Pinpoint the cell where the given text exists, returning its [X, Y] midpoint coordinate. 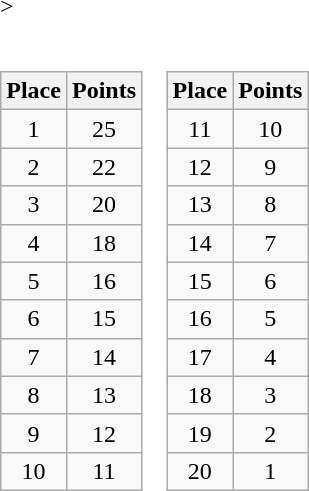
17 [200, 357]
22 [104, 167]
19 [200, 433]
25 [104, 129]
